Return the (x, y) coordinate for the center point of the cell that contains the specified text.  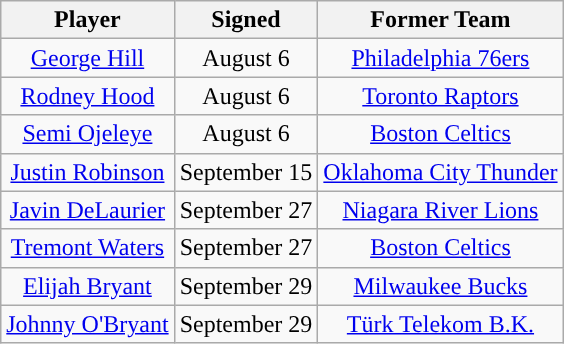
Former Team (440, 20)
Elijah Bryant (88, 286)
Javin DeLaurier (88, 210)
Johnny O'Bryant (88, 324)
Milwaukee Bucks (440, 286)
Türk Telekom B.K. (440, 324)
Philadelphia 76ers (440, 58)
Toronto Raptors (440, 96)
Rodney Hood (88, 96)
Oklahoma City Thunder (440, 172)
Semi Ojeleye (88, 134)
Signed (246, 20)
Niagara River Lions (440, 210)
Player (88, 20)
Justin Robinson (88, 172)
Tremont Waters (88, 248)
September 15 (246, 172)
George Hill (88, 58)
